Output the [X, Y] coordinate of the center of the cell containing the given text.  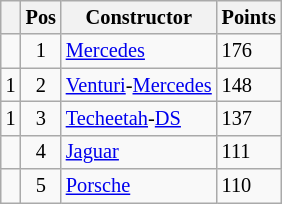
Venturi-Mercedes [139, 85]
Porsche [139, 186]
Constructor [139, 17]
5 [41, 186]
176 [249, 51]
Points [249, 17]
Techeetah-DS [139, 118]
4 [41, 152]
111 [249, 152]
148 [249, 85]
Mercedes [139, 51]
3 [41, 118]
Jaguar [139, 152]
110 [249, 186]
137 [249, 118]
2 [41, 85]
Pos [41, 17]
